Pinpoint the cell where the given text exists, returning its [x, y] midpoint coordinate. 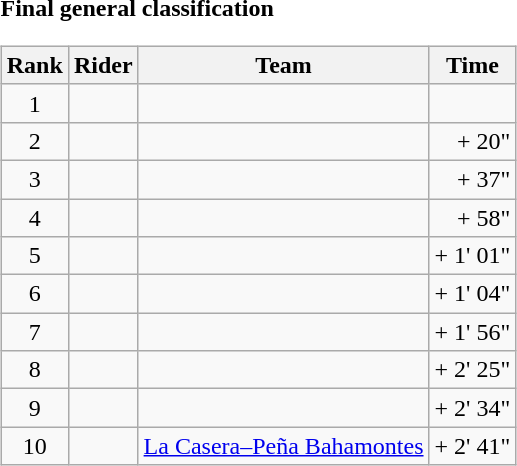
3 [34, 179]
8 [34, 370]
+ 37" [472, 179]
Rider [103, 65]
5 [34, 256]
7 [34, 332]
+ 1' 04" [472, 294]
Time [472, 65]
+ 58" [472, 217]
+ 20" [472, 141]
6 [34, 294]
9 [34, 408]
2 [34, 141]
+ 2' 41" [472, 446]
+ 1' 01" [472, 256]
1 [34, 103]
+ 2' 25" [472, 370]
10 [34, 446]
4 [34, 217]
La Casera–Peña Bahamontes [284, 446]
+ 2' 34" [472, 408]
Rank [34, 65]
Team [284, 65]
+ 1' 56" [472, 332]
